Return [X, Y] of the center of cell containing provided text 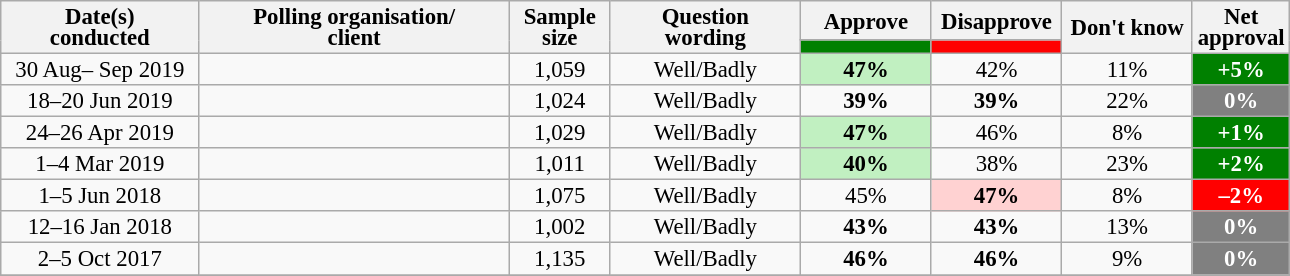
1–5 Jun 2018 [100, 196]
Net approval [1241, 28]
45% [866, 196]
18–20 Jun 2019 [100, 101]
2–5 Oct 2017 [100, 259]
Polling organisation/client [354, 28]
12–16 Jan 2018 [100, 228]
Date(s)conducted [100, 28]
1,059 [560, 70]
40% [866, 164]
1,024 [560, 101]
23% [1128, 164]
1,075 [560, 196]
1,135 [560, 259]
24–26 Apr 2019 [100, 133]
11% [1128, 70]
42% [996, 70]
Sample size [560, 28]
30 Aug– Sep 2019 [100, 70]
Approve [866, 20]
Questionwording [706, 28]
38% [996, 164]
+2% [1241, 164]
Disapprove [996, 20]
9% [1128, 259]
22% [1128, 101]
–2% [1241, 196]
1,029 [560, 133]
1,011 [560, 164]
Don't know [1128, 28]
13% [1128, 228]
+5% [1241, 70]
+1% [1241, 133]
1,002 [560, 228]
1–4 Mar 2019 [100, 164]
